Pinpoint the cell where the given text exists, returning its (X, Y) midpoint coordinate. 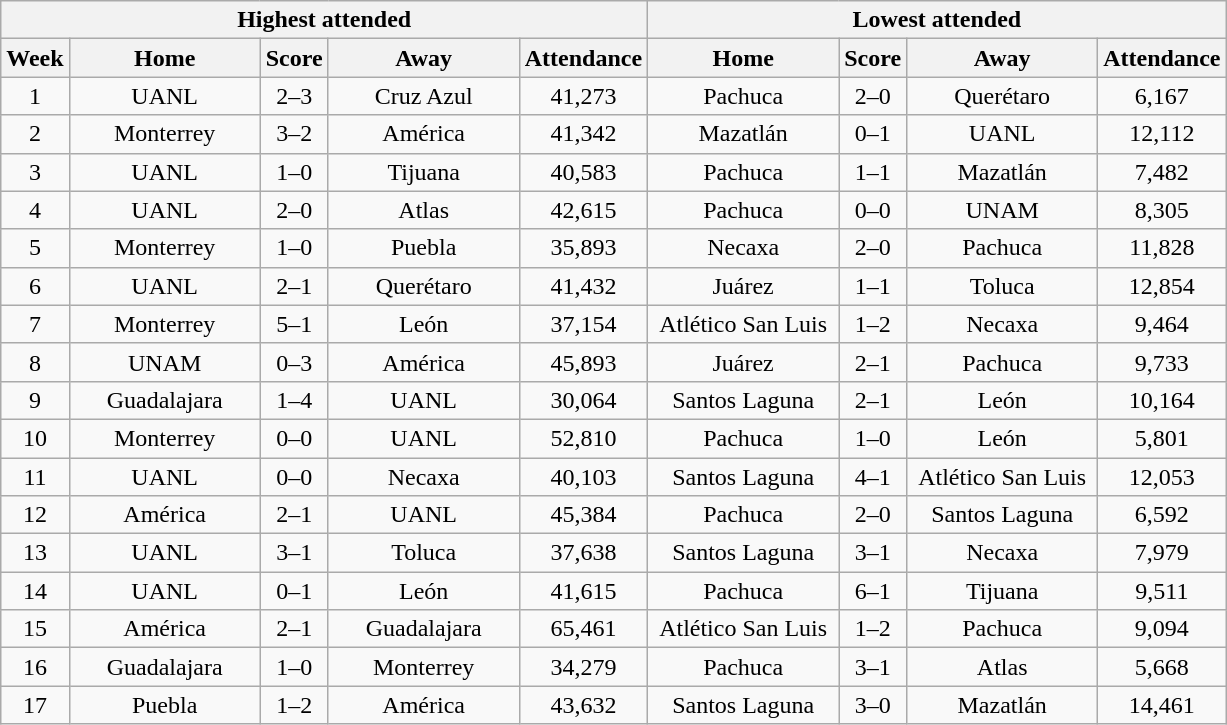
9 (35, 400)
5–1 (294, 324)
65,461 (583, 629)
9,511 (1162, 591)
10,164 (1162, 400)
52,810 (583, 438)
45,384 (583, 515)
37,638 (583, 553)
11,828 (1162, 248)
37,154 (583, 324)
42,615 (583, 210)
10 (35, 438)
41,432 (583, 286)
7,482 (1162, 172)
7 (35, 324)
7,979 (1162, 553)
9,464 (1162, 324)
41,273 (583, 96)
17 (35, 705)
5 (35, 248)
2–3 (294, 96)
1–4 (294, 400)
13 (35, 553)
41,615 (583, 591)
6,592 (1162, 515)
40,103 (583, 477)
43,632 (583, 705)
5,801 (1162, 438)
14,461 (1162, 705)
6,167 (1162, 96)
5,668 (1162, 667)
12 (35, 515)
9,094 (1162, 629)
6–1 (873, 591)
0–3 (294, 362)
9,733 (1162, 362)
35,893 (583, 248)
3–0 (873, 705)
8 (35, 362)
4–1 (873, 477)
41,342 (583, 134)
1 (35, 96)
Week (35, 58)
3 (35, 172)
2 (35, 134)
8,305 (1162, 210)
3–2 (294, 134)
45,893 (583, 362)
40,583 (583, 172)
Lowest attended (937, 20)
11 (35, 477)
4 (35, 210)
16 (35, 667)
14 (35, 591)
34,279 (583, 667)
Cruz Azul (424, 96)
6 (35, 286)
30,064 (583, 400)
Highest attended (324, 20)
12,112 (1162, 134)
15 (35, 629)
12,053 (1162, 477)
12,854 (1162, 286)
